Capture the cell that displays the provided text and extract its [x, y] central coordinate. 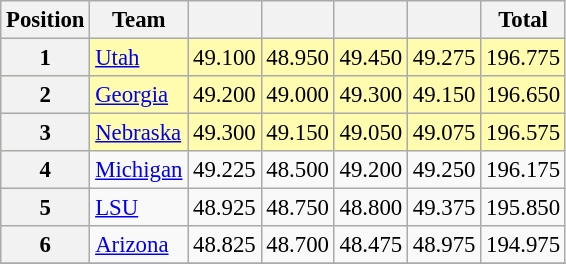
49.450 [370, 58]
2 [46, 95]
1 [46, 58]
3 [46, 133]
48.800 [370, 208]
Position [46, 20]
Total [524, 20]
6 [46, 245]
48.950 [298, 58]
Michigan [139, 170]
49.000 [298, 95]
Utah [139, 58]
196.650 [524, 95]
Arizona [139, 245]
196.175 [524, 170]
49.075 [444, 133]
194.975 [524, 245]
49.375 [444, 208]
Team [139, 20]
49.225 [224, 170]
48.925 [224, 208]
LSU [139, 208]
196.575 [524, 133]
195.850 [524, 208]
48.825 [224, 245]
Nebraska [139, 133]
196.775 [524, 58]
5 [46, 208]
49.050 [370, 133]
49.250 [444, 170]
48.975 [444, 245]
48.500 [298, 170]
48.475 [370, 245]
48.700 [298, 245]
Georgia [139, 95]
4 [46, 170]
48.750 [298, 208]
49.275 [444, 58]
49.100 [224, 58]
